Determine the (X, Y) coordinate at the center of the cell enclosing the given text.  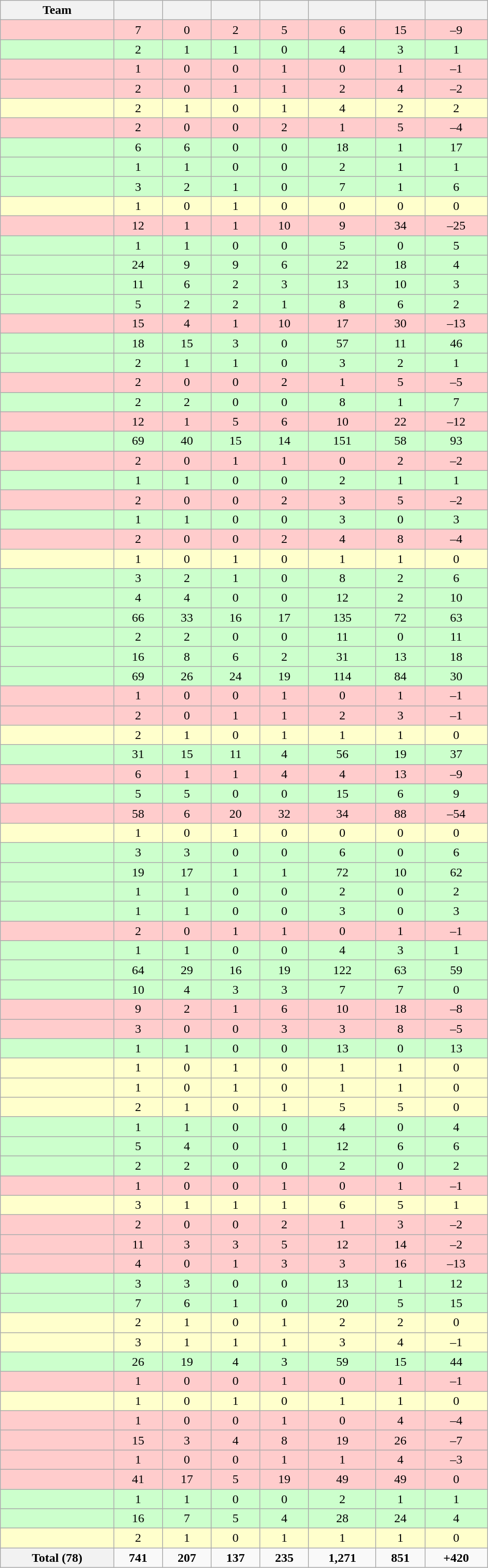
28 (343, 1519)
57 (343, 343)
93 (456, 441)
–12 (456, 421)
151 (343, 441)
32 (284, 813)
41 (138, 1479)
33 (187, 618)
207 (187, 1558)
40 (187, 441)
–7 (456, 1440)
44 (456, 1362)
64 (138, 970)
–25 (456, 225)
–8 (456, 1009)
29 (187, 970)
56 (343, 754)
37 (456, 754)
66 (138, 618)
122 (343, 970)
+420 (456, 1558)
62 (456, 872)
851 (400, 1558)
1,271 (343, 1558)
84 (400, 676)
235 (284, 1558)
–3 (456, 1459)
88 (400, 813)
46 (456, 343)
Team (57, 10)
135 (343, 618)
Total (78) (57, 1558)
114 (343, 676)
–54 (456, 813)
137 (236, 1558)
741 (138, 1558)
